Extract the [x, y] coordinate from the center of the cell holding the provided text.  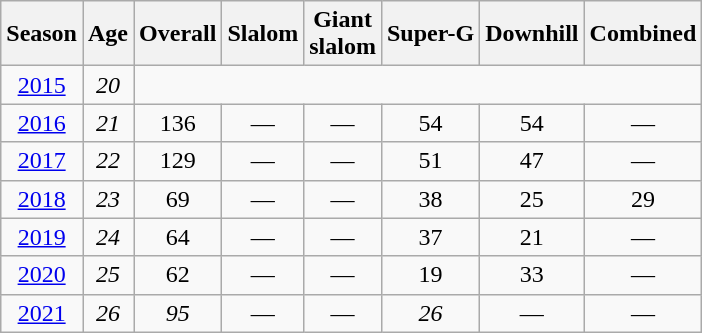
19 [430, 275]
Age [108, 34]
95 [178, 313]
2017 [42, 161]
Downhill [532, 34]
2016 [42, 123]
64 [178, 237]
24 [108, 237]
2015 [42, 85]
2018 [42, 199]
Overall [178, 34]
Combined [643, 34]
38 [430, 199]
129 [178, 161]
22 [108, 161]
Season [42, 34]
33 [532, 275]
Slalom [263, 34]
29 [643, 199]
2020 [42, 275]
20 [108, 85]
Giantslalom [343, 34]
136 [178, 123]
23 [108, 199]
Super-G [430, 34]
47 [532, 161]
2021 [42, 313]
62 [178, 275]
69 [178, 199]
2019 [42, 237]
37 [430, 237]
51 [430, 161]
